From the cell containing the given text, extract its center point as (x, y) coordinate. 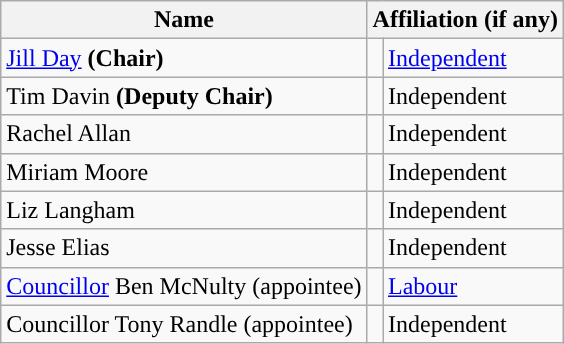
Name (184, 20)
Jesse Elias (184, 248)
Miriam Moore (184, 172)
Liz Langham (184, 210)
Tim Davin (Deputy Chair) (184, 96)
Affiliation (if any) (465, 20)
Councillor Tony Randle (appointee) (184, 324)
Rachel Allan (184, 134)
Labour (472, 286)
Councillor Ben McNulty (appointee) (184, 286)
Jill Day (Chair) (184, 58)
